Search for the cell housing the specified text and yield its [X, Y] center coordinate. 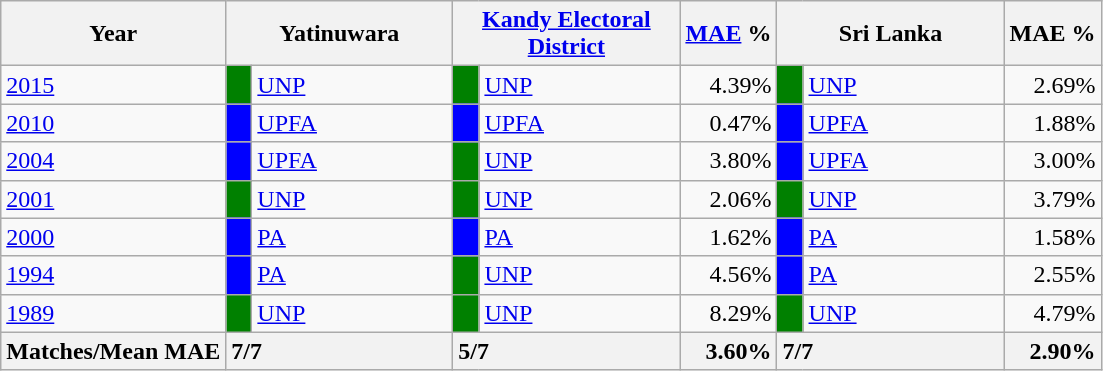
2015 [114, 85]
3.60% [728, 351]
4.39% [728, 85]
3.79% [1052, 199]
2000 [114, 237]
1.88% [1052, 123]
5/7 [566, 351]
Sri Lanka [890, 34]
Yatinuwara [340, 34]
4.79% [1052, 313]
4.56% [728, 275]
3.00% [1052, 161]
2.69% [1052, 85]
3.80% [728, 161]
2004 [114, 161]
1994 [114, 275]
0.47% [728, 123]
Kandy Electoral District [566, 34]
Matches/Mean MAE [114, 351]
Year [114, 34]
2.90% [1052, 351]
2001 [114, 199]
1.58% [1052, 237]
1989 [114, 313]
2010 [114, 123]
1.62% [728, 237]
8.29% [728, 313]
2.06% [728, 199]
2.55% [1052, 275]
